Return the (X, Y) coordinate for the center point of the cell that contains the specified text.  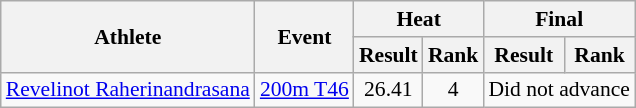
Heat (418, 19)
Final (559, 19)
26.41 (388, 90)
200m T46 (304, 90)
Athlete (128, 36)
4 (454, 90)
Revelinot Raherinandrasana (128, 90)
Event (304, 36)
Did not advance (559, 90)
